Output the [x, y] coordinate of the center of the cell containing the given text.  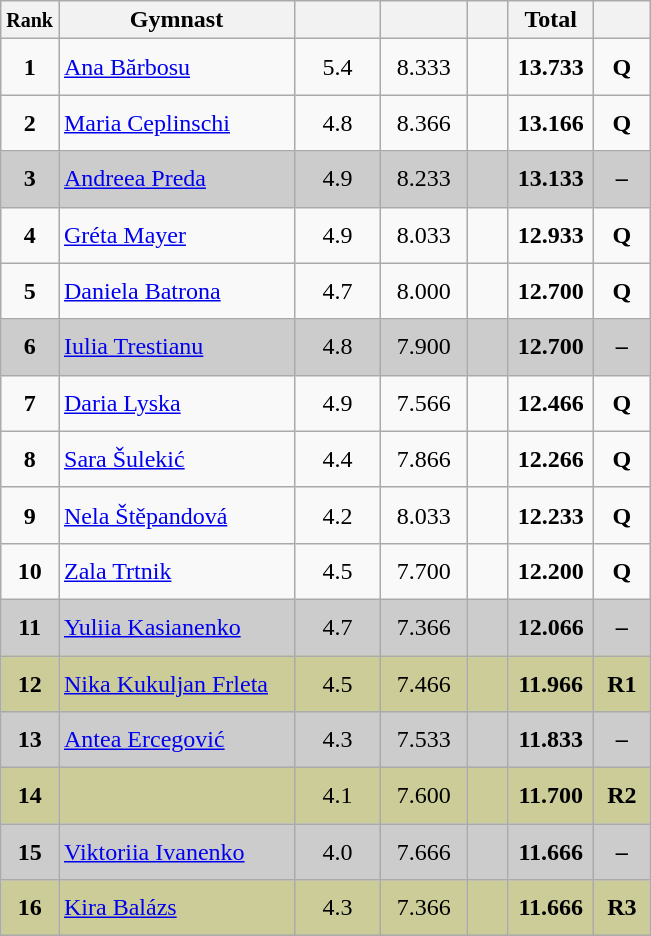
12.066 [551, 627]
Daniela Batrona [176, 291]
7.600 [424, 796]
11.833 [551, 740]
1 [30, 67]
4 [30, 235]
5.4 [338, 67]
R3 [622, 908]
Nika Kukuljan Frleta [176, 684]
12 [30, 684]
R2 [622, 796]
Maria Ceplinschi [176, 123]
Iulia Trestianu [176, 347]
8.366 [424, 123]
8.333 [424, 67]
7.900 [424, 347]
13.133 [551, 179]
11.966 [551, 684]
4.4 [338, 459]
4.1 [338, 796]
4.2 [338, 515]
9 [30, 515]
Kira Balázs [176, 908]
13 [30, 740]
13.166 [551, 123]
7.700 [424, 571]
7.566 [424, 403]
12.466 [551, 403]
R1 [622, 684]
Rank [30, 20]
Gymnast [176, 20]
Nela Štěpandová [176, 515]
Zala Trtnik [176, 571]
6 [30, 347]
14 [30, 796]
4.0 [338, 852]
12.933 [551, 235]
8.000 [424, 291]
12.233 [551, 515]
Antea Ercegović [176, 740]
7 [30, 403]
12.266 [551, 459]
Ana Bărbosu [176, 67]
11 [30, 627]
16 [30, 908]
Andreea Preda [176, 179]
7.533 [424, 740]
7.666 [424, 852]
3 [30, 179]
13.733 [551, 67]
8.233 [424, 179]
11.700 [551, 796]
5 [30, 291]
Sara Šulekić [176, 459]
Viktoriia Ivanenko [176, 852]
7.466 [424, 684]
7.866 [424, 459]
Daria Lyska [176, 403]
Yuliia Kasianenko [176, 627]
10 [30, 571]
15 [30, 852]
8 [30, 459]
2 [30, 123]
Total [551, 20]
Gréta Mayer [176, 235]
12.200 [551, 571]
